From the cell containing the given text, extract its center point as (x, y) coordinate. 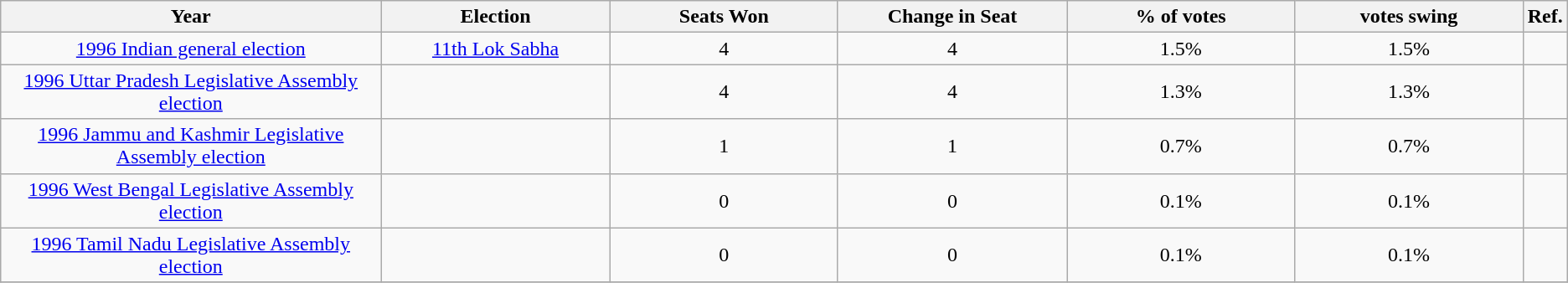
Change in Seat (952, 17)
1996 Tamil Nadu Legislative Assembly election (191, 255)
1996 West Bengal Legislative Assembly election (191, 201)
Election (496, 17)
Seats Won (724, 17)
votes swing (1409, 17)
Year (191, 17)
% of votes (1181, 17)
1996 Jammu and Kashmir Legislative Assembly election (191, 146)
Ref. (1545, 17)
11th Lok Sabha (496, 49)
1996 Indian general election (191, 49)
1996 Uttar Pradesh Legislative Assembly election (191, 92)
